Scan for the cell matching the given text and deliver its (x, y) coordinate at center. 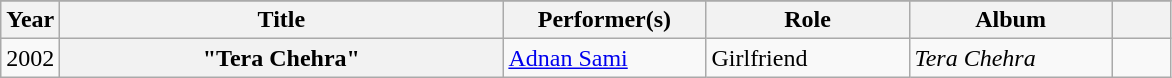
Album (1010, 20)
Role (808, 20)
Title (282, 20)
Adnan Sami (604, 58)
"Tera Chehra" (282, 58)
Tera Chehra (1010, 58)
Girlfriend (808, 58)
Performer(s) (604, 20)
Year (30, 20)
2002 (30, 58)
